Return (X, Y) of the center of cell containing provided text 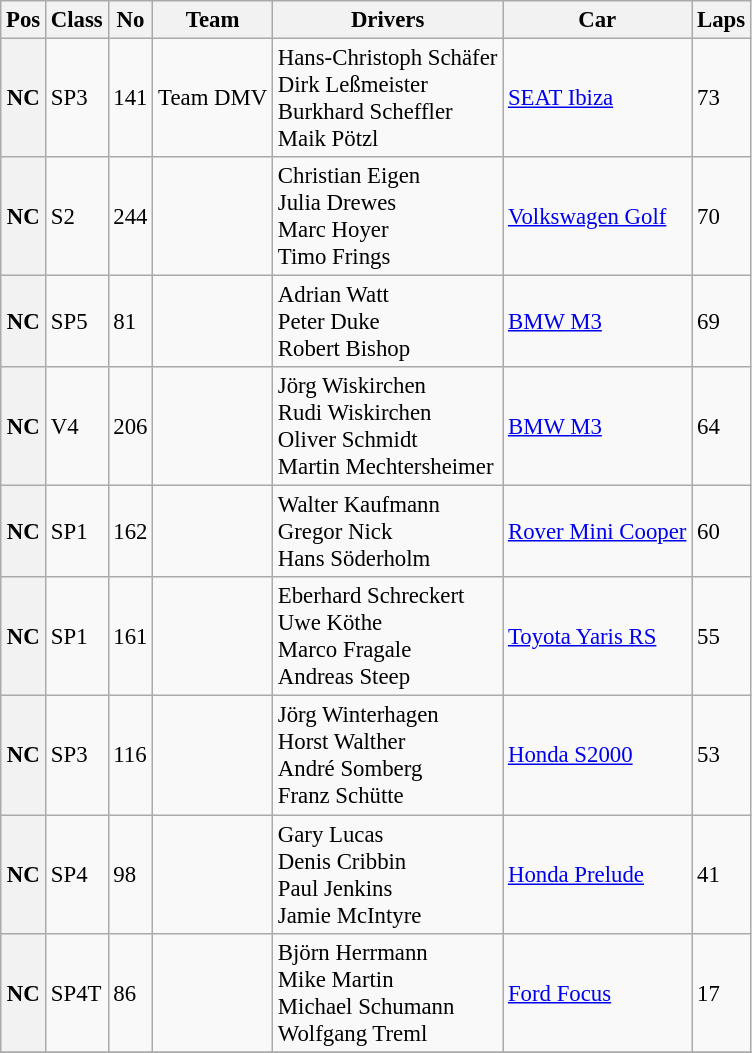
Volkswagen Golf (598, 216)
244 (130, 216)
86 (130, 992)
116 (130, 756)
55 (722, 638)
S2 (78, 216)
53 (722, 756)
Honda S2000 (598, 756)
Class (78, 20)
Laps (722, 20)
SP5 (78, 322)
Adrian Watt Peter Duke Robert Bishop (388, 322)
Team DMV (213, 98)
41 (722, 874)
SEAT Ibiza (598, 98)
Walter Kaufmann Gregor Nick Hans Söderholm (388, 532)
No (130, 20)
161 (130, 638)
98 (130, 874)
141 (130, 98)
17 (722, 992)
Car (598, 20)
Gary Lucas Denis Cribbin Paul Jenkins Jamie McIntyre (388, 874)
81 (130, 322)
SP4T (78, 992)
Christian Eigen Julia Drewes Marc Hoyer Timo Frings (388, 216)
SP4 (78, 874)
73 (722, 98)
Team (213, 20)
64 (722, 426)
69 (722, 322)
Honda Prelude (598, 874)
Jörg Wiskirchen Rudi Wiskirchen Oliver Schmidt Martin Mechtersheimer (388, 426)
70 (722, 216)
60 (722, 532)
Hans-Christoph Schäfer Dirk Leßmeister Burkhard Scheffler Maik Pötzl (388, 98)
Ford Focus (598, 992)
Jörg Winterhagen Horst Walther André Somberg Franz Schütte (388, 756)
Rover Mini Cooper (598, 532)
V4 (78, 426)
206 (130, 426)
162 (130, 532)
Drivers (388, 20)
Toyota Yaris RS (598, 638)
Pos (24, 20)
Eberhard Schreckert Uwe Köthe Marco Fragale Andreas Steep (388, 638)
Björn Herrmann Mike Martin Michael Schumann Wolfgang Treml (388, 992)
